Determine the [X, Y] coordinate at the center of the cell enclosing the given text.  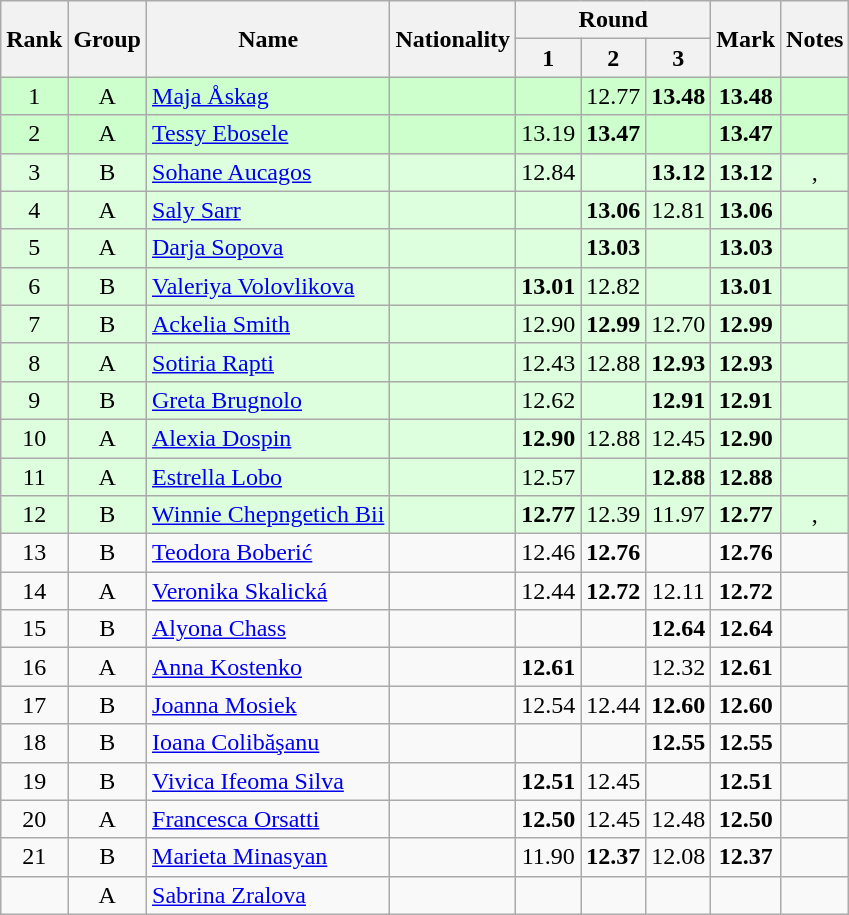
12.82 [614, 286]
11.97 [678, 515]
12.11 [678, 591]
10 [34, 438]
Anna Kostenko [268, 667]
12.08 [678, 857]
9 [34, 400]
21 [34, 857]
Sotiria Rapti [268, 362]
Estrella Lobo [268, 477]
8 [34, 362]
Ackelia Smith [268, 324]
17 [34, 705]
Name [268, 39]
Valeriya Volovlikova [268, 286]
12.43 [548, 362]
12.81 [678, 210]
Alexia Dospin [268, 438]
Maja Åskag [268, 96]
12.39 [614, 515]
5 [34, 248]
Ioana Colibăşanu [268, 743]
Nationality [453, 39]
20 [34, 819]
12.54 [548, 705]
14 [34, 591]
Joanna Mosiek [268, 705]
12 [34, 515]
6 [34, 286]
Darja Sopova [268, 248]
12.48 [678, 819]
18 [34, 743]
Francesca Orsatti [268, 819]
13.19 [548, 134]
Vivica Ifeoma Silva [268, 781]
Veronika Skalická [268, 591]
16 [34, 667]
Sabrina Zralova [268, 895]
12.84 [548, 172]
12.46 [548, 553]
13 [34, 553]
Notes [815, 39]
Teodora Boberić [268, 553]
Tessy Ebosele [268, 134]
15 [34, 629]
12.62 [548, 400]
Alyona Chass [268, 629]
Mark [746, 39]
11.90 [548, 857]
Saly Sarr [268, 210]
4 [34, 210]
Group [108, 39]
12.70 [678, 324]
Winnie Chepngetich Bii [268, 515]
Greta Brugnolo [268, 400]
Marieta Minasyan [268, 857]
Sohane Aucagos [268, 172]
Round [614, 20]
7 [34, 324]
19 [34, 781]
Rank [34, 39]
12.57 [548, 477]
11 [34, 477]
12.32 [678, 667]
